Capture the cell that displays the provided text and extract its [x, y] central coordinate. 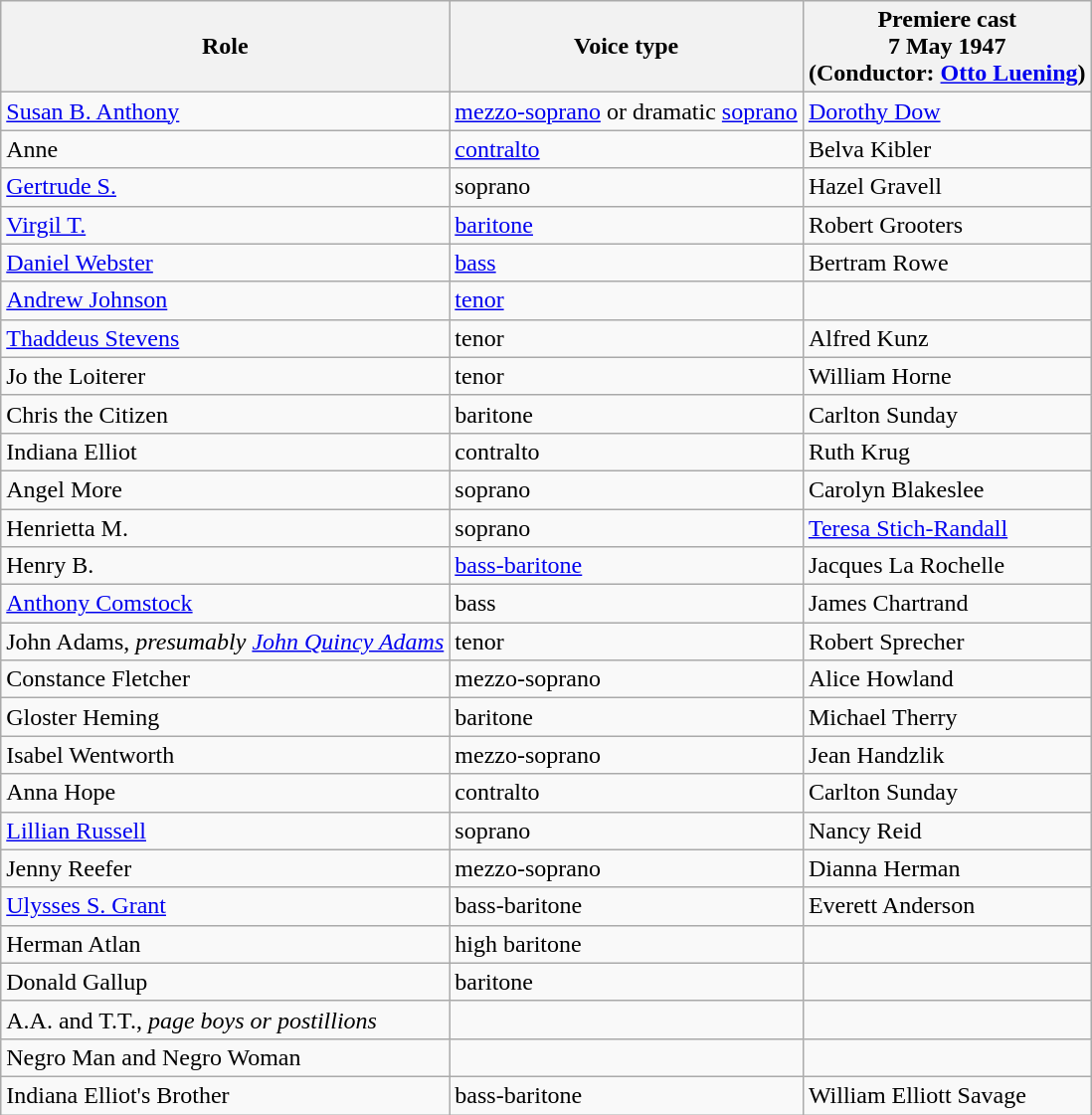
Herman Atlan [225, 944]
A.A. and T.T., page boys or postillions [225, 1020]
Nancy Reid [947, 831]
Voice type [627, 47]
Virgil T. [225, 225]
Donald Gallup [225, 982]
Jacques La Rochelle [947, 566]
James Chartrand [947, 604]
Hazel Gravell [947, 187]
Anthony Comstock [225, 604]
Belva Kibler [947, 149]
Susan B. Anthony [225, 111]
Isabel Wentworth [225, 755]
Gertrude S. [225, 187]
Henry B. [225, 566]
Anna Hope [225, 793]
William Horne [947, 376]
Michael Therry [947, 717]
Dorothy Dow [947, 111]
Robert Grooters [947, 225]
Indiana Elliot [225, 452]
Negro Man and Negro Woman [225, 1057]
William Elliott Savage [947, 1095]
Ulysses S. Grant [225, 906]
mezzo-soprano or dramatic soprano [627, 111]
Henrietta M. [225, 528]
Role [225, 47]
Ruth Krug [947, 452]
Robert Sprecher [947, 642]
Jean Handzlik [947, 755]
Lillian Russell [225, 831]
Constance Fletcher [225, 679]
Carolyn Blakeslee [947, 489]
Chris the Citizen [225, 414]
Angel More [225, 489]
Premiere cast7 May 1947(Conductor: Otto Luening) [947, 47]
Bertram Rowe [947, 263]
Indiana Elliot's Brother [225, 1095]
Dianna Herman [947, 868]
Alice Howland [947, 679]
Gloster Heming [225, 717]
John Adams, presumably John Quincy Adams [225, 642]
Jo the Loiterer [225, 376]
Jenny Reefer [225, 868]
Everett Anderson [947, 906]
Thaddeus Stevens [225, 338]
Daniel Webster [225, 263]
Teresa Stich-Randall [947, 528]
Andrew Johnson [225, 300]
Anne [225, 149]
Alfred Kunz [947, 338]
high baritone [627, 944]
